Pinpoint the cell where the given text exists, returning its (x, y) midpoint coordinate. 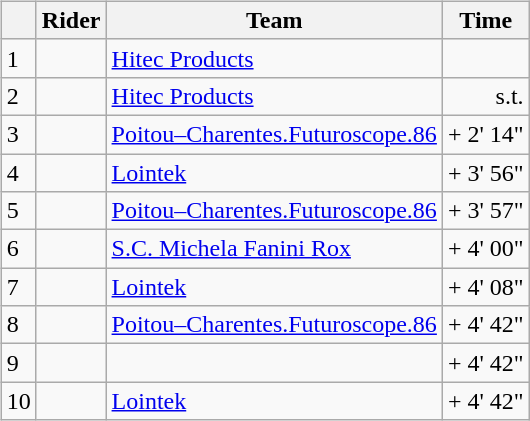
Time (486, 20)
Rider (71, 20)
+ 2' 14" (486, 134)
S.C. Michela Fanini Rox (274, 249)
+ 3' 56" (486, 173)
s.t. (486, 96)
6 (18, 249)
1 (18, 58)
+ 4' 08" (486, 287)
7 (18, 287)
5 (18, 211)
2 (18, 96)
+ 4' 00" (486, 249)
4 (18, 173)
10 (18, 401)
3 (18, 134)
9 (18, 363)
Team (274, 20)
+ 3' 57" (486, 211)
8 (18, 325)
